Find where the given text appears and provide that cell's center as [X, Y] coordinate. 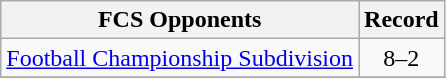
Record [402, 20]
FCS Opponents [180, 20]
Football Championship Subdivision [180, 58]
8–2 [402, 58]
